Capture the cell that displays the provided text and extract its [X, Y] central coordinate. 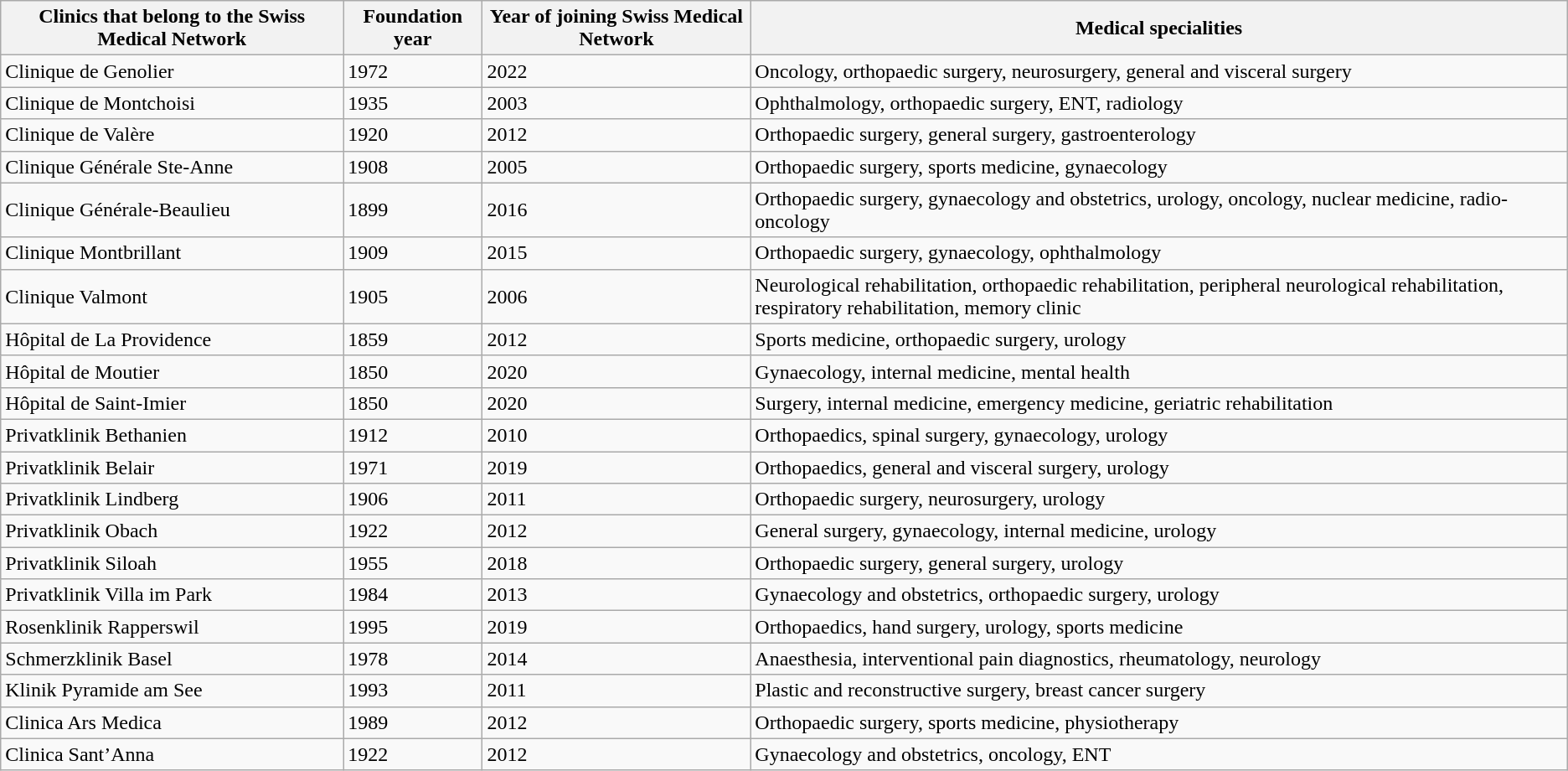
1995 [413, 627]
Surgery, internal medicine, emergency medicine, geriatric rehabilitation [1159, 403]
Rosenklinik Rapperswil [173, 627]
2022 [616, 71]
Sports medicine, orthopaedic surgery, urology [1159, 339]
Hôpital de La Providence [173, 339]
1908 [413, 167]
Anaesthesia, interventional pain diagnostics, rheumatology, neurology [1159, 659]
Orthopaedic surgery, gynaecology and obstetrics, urology, oncology, nuclear medicine, radio-oncology [1159, 210]
Privatklinik Bethanien [173, 435]
1972 [413, 71]
1993 [413, 691]
Neurological rehabilitation, orthopaedic rehabilitation, peripheral neurological rehabilitation, respiratory rehabilitation, memory clinic [1159, 297]
1909 [413, 253]
General surgery, gynaecology, internal medicine, urology [1159, 531]
Schmerzklinik Basel [173, 659]
Clinics that belong to the Swiss Medical Network [173, 28]
1920 [413, 135]
Hôpital de Saint-Imier [173, 403]
Clinique Générale-Beaulieu [173, 210]
Orthopaedics, general and visceral surgery, urology [1159, 467]
Gynaecology and obstetrics, orthopaedic surgery, urology [1159, 595]
1984 [413, 595]
2013 [616, 595]
Orthopaedic surgery, general surgery, gastroenterology [1159, 135]
1935 [413, 103]
2010 [616, 435]
Year of joining Swiss Medical Network [616, 28]
Clinique Montbrillant [173, 253]
2015 [616, 253]
Medical specialities [1159, 28]
Oncology, orthopaedic surgery, neurosurgery, general and visceral surgery [1159, 71]
Clinica Sant’Anna [173, 754]
1989 [413, 722]
1859 [413, 339]
1912 [413, 435]
Clinique Générale Ste-Anne [173, 167]
Klinik Pyramide am See [173, 691]
1899 [413, 210]
Clinique Valmont [173, 297]
Plastic and reconstructive surgery, breast cancer surgery [1159, 691]
1906 [413, 499]
Orthopaedic surgery, sports medicine, gynaecology [1159, 167]
Orthopaedic surgery, sports medicine, physiotherapy [1159, 722]
Gynaecology, internal medicine, mental health [1159, 371]
2005 [616, 167]
2006 [616, 297]
Privatklinik Belair [173, 467]
Clinica Ars Medica [173, 722]
1971 [413, 467]
1955 [413, 563]
1905 [413, 297]
Orthopaedics, hand surgery, urology, sports medicine [1159, 627]
Clinique de Montchoisi [173, 103]
Privatklinik Siloah [173, 563]
Foundation year [413, 28]
Orthopaedic surgery, gynaecology, ophthalmology [1159, 253]
Clinique de Valère [173, 135]
Privatklinik Villa im Park [173, 595]
Privatklinik Obach [173, 531]
2003 [616, 103]
2016 [616, 210]
1978 [413, 659]
Gynaecology and obstetrics, oncology, ENT [1159, 754]
2014 [616, 659]
Privatklinik Lindberg [173, 499]
Orthopaedics, spinal surgery, gynaecology, urology [1159, 435]
Ophthalmology, orthopaedic surgery, ENT, radiology [1159, 103]
Orthopaedic surgery, neurosurgery, urology [1159, 499]
2018 [616, 563]
Orthopaedic surgery, general surgery, urology [1159, 563]
Clinique de Genolier [173, 71]
Hôpital de Moutier [173, 371]
